Output the [X, Y] coordinate of the center of the cell containing the given text.  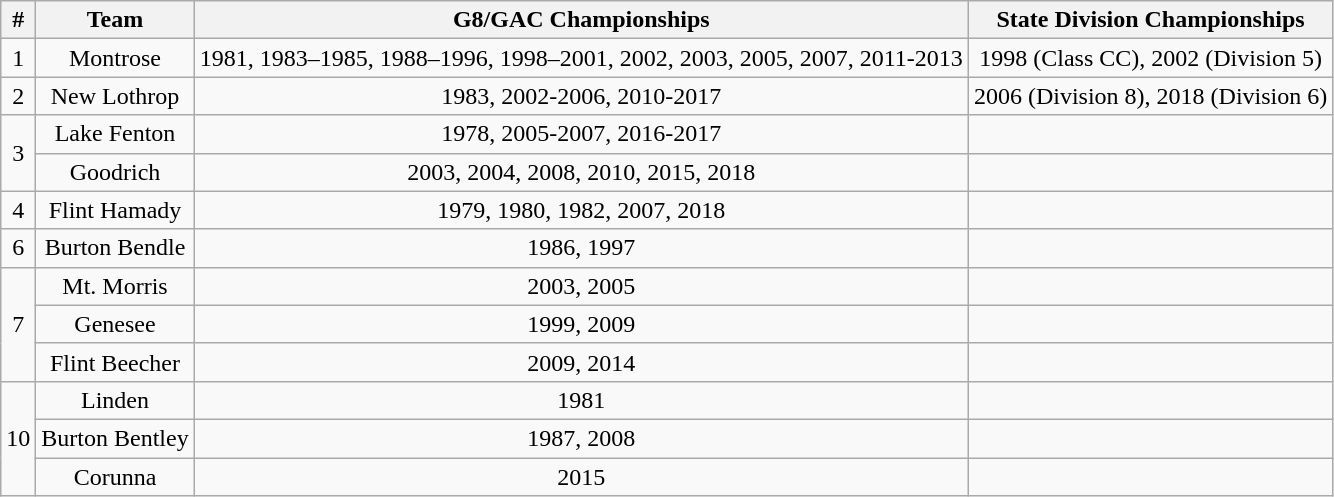
1979, 1980, 1982, 2007, 2018 [581, 210]
Lake Fenton [115, 134]
1998 (Class CC), 2002 (Division 5) [1150, 58]
Flint Hamady [115, 210]
Linden [115, 400]
Team [115, 20]
Corunna [115, 477]
3 [18, 153]
New Lothrop [115, 96]
7 [18, 324]
2003, 2005 [581, 286]
# [18, 20]
Flint Beecher [115, 362]
1986, 1997 [581, 248]
G8/GAC Championships [581, 20]
2 [18, 96]
1983, 2002-2006, 2010-2017 [581, 96]
4 [18, 210]
1981 [581, 400]
6 [18, 248]
Genesee [115, 324]
State Division Championships [1150, 20]
2003, 2004, 2008, 2010, 2015, 2018 [581, 172]
1 [18, 58]
Montrose [115, 58]
2015 [581, 477]
1981, 1983–1985, 1988–1996, 1998–2001, 2002, 2003, 2005, 2007, 2011-2013 [581, 58]
Goodrich [115, 172]
Burton Bentley [115, 438]
2006 (Division 8), 2018 (Division 6) [1150, 96]
1978, 2005-2007, 2016-2017 [581, 134]
Burton Bendle [115, 248]
Mt. Morris [115, 286]
10 [18, 438]
1987, 2008 [581, 438]
1999, 2009 [581, 324]
2009, 2014 [581, 362]
